Return (x, y) of the center of cell containing provided text 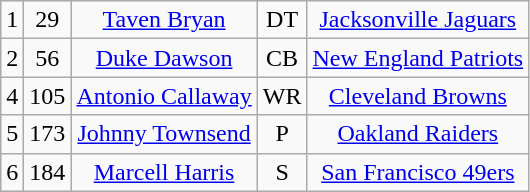
4 (12, 96)
Johnny Townsend (164, 134)
San Francisco 49ers (418, 172)
Cleveland Browns (418, 96)
105 (48, 96)
Duke Dawson (164, 58)
New England Patriots (418, 58)
WR (282, 96)
6 (12, 172)
Jacksonville Jaguars (418, 20)
Taven Bryan (164, 20)
DT (282, 20)
CB (282, 58)
1 (12, 20)
Marcell Harris (164, 172)
5 (12, 134)
S (282, 172)
56 (48, 58)
Oakland Raiders (418, 134)
173 (48, 134)
29 (48, 20)
2 (12, 58)
184 (48, 172)
P (282, 134)
Antonio Callaway (164, 96)
